Locate the cell with the specified text and output its (x, y) center coordinate. 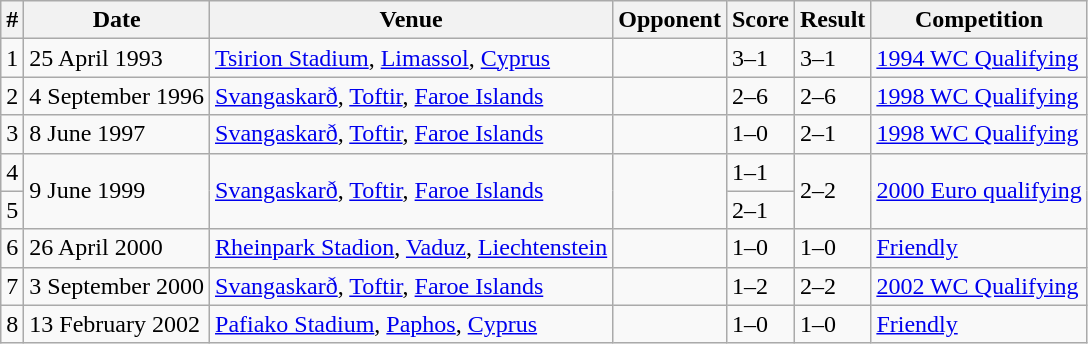
1–1 (760, 172)
6 (12, 248)
Score (760, 20)
Venue (412, 20)
Competition (979, 20)
9 June 1999 (117, 191)
Result (832, 20)
7 (12, 286)
2000 Euro qualifying (979, 191)
Date (117, 20)
Opponent (670, 20)
3 (12, 134)
8 (12, 324)
3 September 2000 (117, 286)
# (12, 20)
25 April 1993 (117, 58)
2002 WC Qualifying (979, 286)
Rheinpark Stadion, Vaduz, Liechtenstein (412, 248)
1–2 (760, 286)
2 (12, 96)
26 April 2000 (117, 248)
Tsirion Stadium, Limassol, Cyprus (412, 58)
13 February 2002 (117, 324)
Pafiako Stadium, Paphos, Cyprus (412, 324)
1 (12, 58)
4 (12, 172)
1994 WC Qualifying (979, 58)
8 June 1997 (117, 134)
5 (12, 210)
4 September 1996 (117, 96)
